Detect which cell encompasses the target text, then output its [x, y] center coordinate. 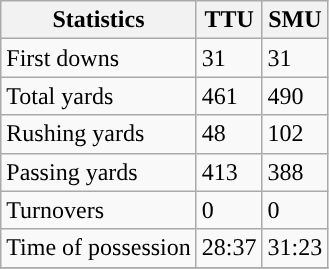
Turnovers [99, 210]
Passing yards [99, 172]
490 [295, 96]
31:23 [295, 248]
413 [229, 172]
461 [229, 96]
Rushing yards [99, 134]
SMU [295, 20]
TTU [229, 20]
Statistics [99, 20]
48 [229, 134]
102 [295, 134]
Total yards [99, 96]
Time of possession [99, 248]
28:37 [229, 248]
388 [295, 172]
First downs [99, 58]
